Locate the cell with the specified text and output its [X, Y] center coordinate. 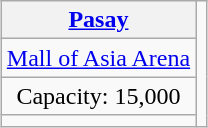
Mall of Asia Arena [98, 58]
Pasay [98, 20]
Capacity: 15,000 [98, 96]
